Locate the cell with the specified text and output its (x, y) center coordinate. 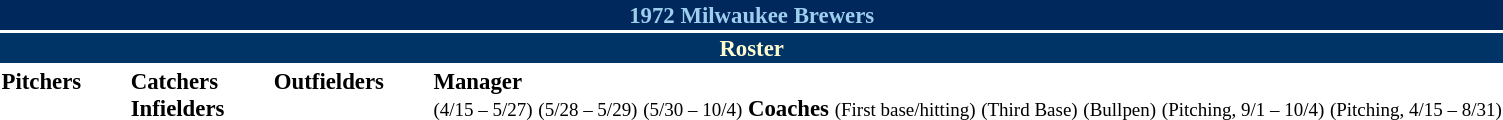
1972 Milwaukee Brewers (752, 15)
Roster (752, 48)
